Determine the [X, Y] coordinate at the center of the cell enclosing the given text.  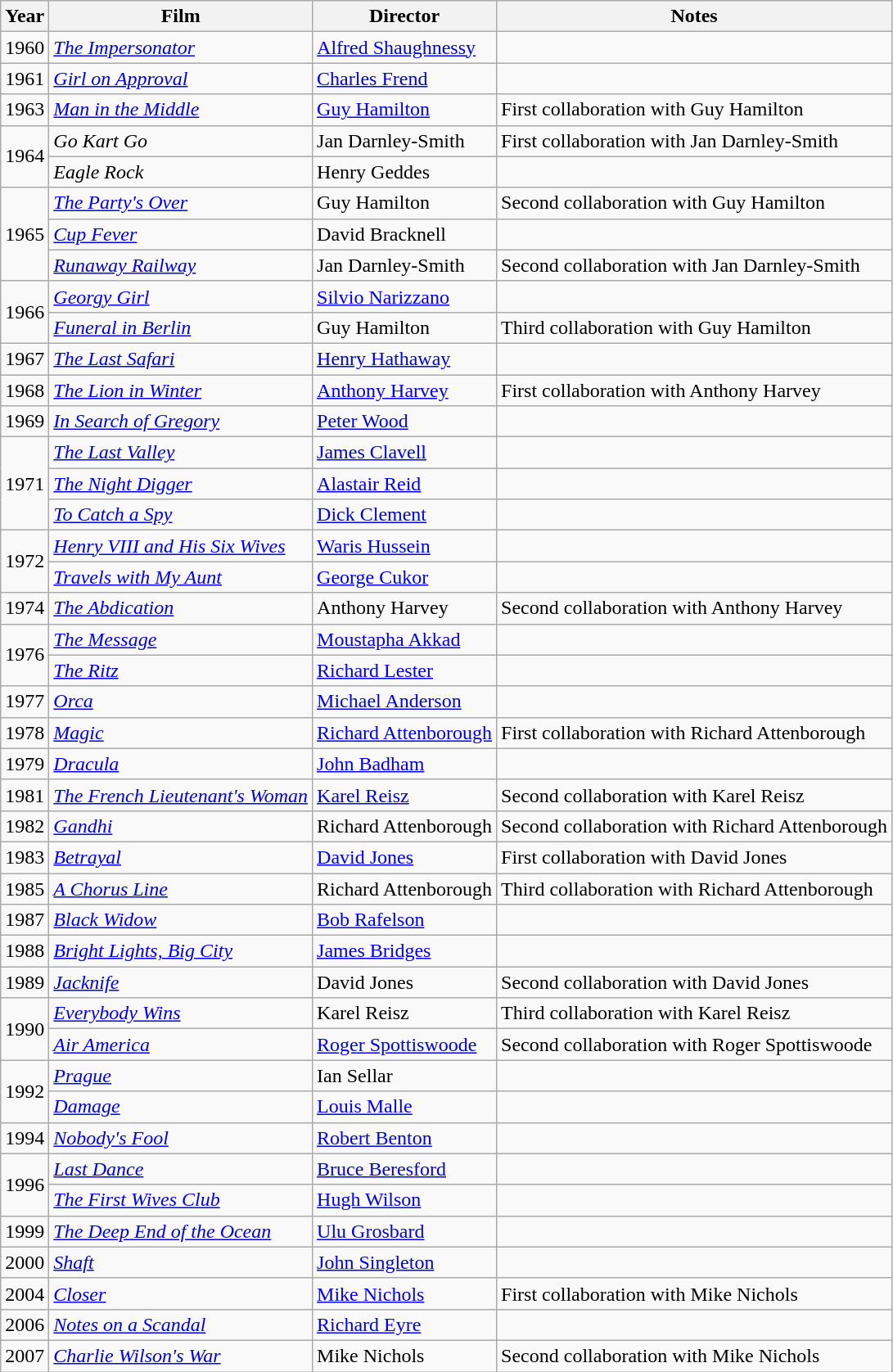
Magic [181, 733]
The Message [181, 639]
1981 [25, 795]
John Singleton [404, 1262]
First collaboration with Mike Nichols [694, 1293]
Shaft [181, 1262]
Peter Wood [404, 422]
Dracula [181, 764]
2007 [25, 1356]
Alfred Shaughnessy [404, 47]
The Impersonator [181, 47]
Damage [181, 1107]
1988 [25, 951]
1971 [25, 484]
Third collaboration with Guy Hamilton [694, 327]
1966 [25, 312]
Second collaboration with Jan Darnley-Smith [694, 265]
1968 [25, 390]
Everybody Wins [181, 1013]
Second collaboration with Mike Nichols [694, 1356]
Ian Sellar [404, 1076]
1972 [25, 562]
1967 [25, 359]
Notes on a Scandal [181, 1325]
James Bridges [404, 951]
A Chorus Line [181, 888]
1960 [25, 47]
Go Kart Go [181, 141]
Louis Malle [404, 1107]
James Clavell [404, 453]
1963 [25, 110]
2004 [25, 1293]
Black Widow [181, 920]
Michael Anderson [404, 702]
2006 [25, 1325]
Silvio Narizzano [404, 296]
First collaboration with Anthony Harvey [694, 390]
The First Wives Club [181, 1200]
Hugh Wilson [404, 1200]
Roger Spottiswoode [404, 1045]
Bright Lights, Big City [181, 951]
Robert Benton [404, 1138]
Travels with My Aunt [181, 577]
Henry Hathaway [404, 359]
Richard Eyre [404, 1325]
1985 [25, 888]
The French Lieutenant's Woman [181, 795]
Runaway Railway [181, 265]
Prague [181, 1076]
Second collaboration with Anthony Harvey [694, 608]
Man in the Middle [181, 110]
1977 [25, 702]
Alastair Reid [404, 484]
The Last Safari [181, 359]
1961 [25, 79]
Moustapha Akkad [404, 639]
1987 [25, 920]
The Party's Over [181, 203]
1983 [25, 857]
1969 [25, 422]
Cup Fever [181, 234]
Closer [181, 1293]
John Badham [404, 764]
1978 [25, 733]
Richard Lester [404, 670]
Third collaboration with Karel Reisz [694, 1013]
Charles Frend [404, 79]
Second collaboration with Roger Spottiswoode [694, 1045]
Waris Hussein [404, 546]
1964 [25, 156]
Betrayal [181, 857]
First collaboration with Richard Attenborough [694, 733]
The Abdication [181, 608]
Second collaboration with Karel Reisz [694, 795]
1992 [25, 1091]
Air America [181, 1045]
Ulu Grosbard [404, 1231]
Notes [694, 16]
To Catch a Spy [181, 515]
Dick Clement [404, 515]
1996 [25, 1185]
Charlie Wilson's War [181, 1356]
Bruce Beresford [404, 1169]
Second collaboration with David Jones [694, 982]
1982 [25, 826]
David Bracknell [404, 234]
1990 [25, 1029]
Henry Geddes [404, 172]
1989 [25, 982]
Eagle Rock [181, 172]
Gandhi [181, 826]
George Cukor [404, 577]
Orca [181, 702]
Bob Rafelson [404, 920]
The Last Valley [181, 453]
Second collaboration with Guy Hamilton [694, 203]
First collaboration with Jan Darnley-Smith [694, 141]
Third collaboration with Richard Attenborough [694, 888]
Henry VIII and His Six Wives [181, 546]
1976 [25, 655]
Second collaboration with Richard Attenborough [694, 826]
Year [25, 16]
Film [181, 16]
Nobody's Fool [181, 1138]
1994 [25, 1138]
The Ritz [181, 670]
Funeral in Berlin [181, 327]
First collaboration with Guy Hamilton [694, 110]
1974 [25, 608]
In Search of Gregory [181, 422]
Last Dance [181, 1169]
Director [404, 16]
Girl on Approval [181, 79]
The Lion in Winter [181, 390]
The Deep End of the Ocean [181, 1231]
1979 [25, 764]
1999 [25, 1231]
1965 [25, 234]
First collaboration with David Jones [694, 857]
2000 [25, 1262]
The Night Digger [181, 484]
Jacknife [181, 982]
Georgy Girl [181, 296]
